Find where the given text appears and provide that cell's center as (x, y) coordinate. 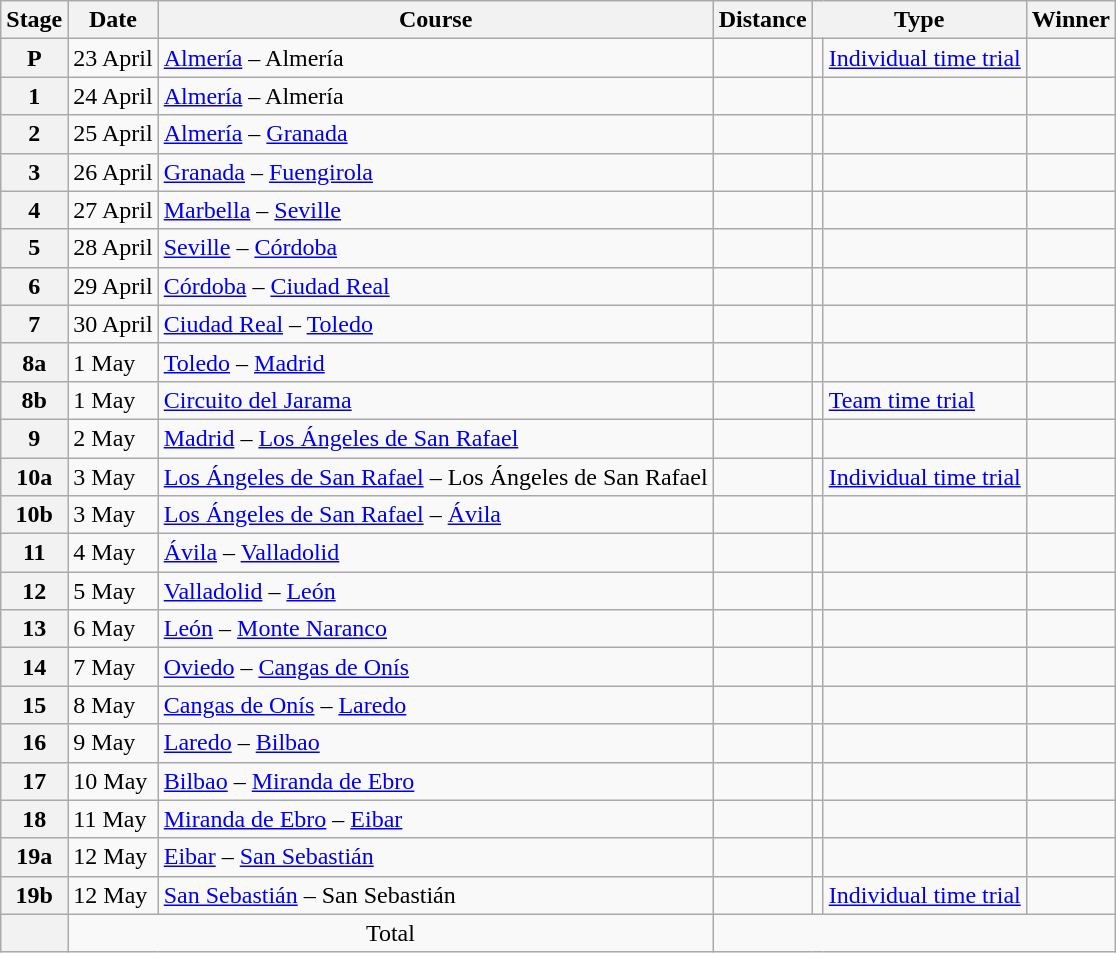
11 May (113, 819)
9 (34, 438)
10 May (113, 781)
Distance (762, 20)
Valladolid – León (436, 591)
Cangas de Onís – Laredo (436, 705)
9 May (113, 743)
25 April (113, 134)
Seville – Córdoba (436, 248)
2 (34, 134)
Winner (1070, 20)
4 (34, 210)
Granada – Fuengirola (436, 172)
29 April (113, 286)
8 May (113, 705)
Miranda de Ebro – Eibar (436, 819)
Toledo – Madrid (436, 362)
7 May (113, 667)
Eibar – San Sebastián (436, 857)
Ciudad Real – Toledo (436, 324)
Laredo – Bilbao (436, 743)
15 (34, 705)
Ávila – Valladolid (436, 553)
30 April (113, 324)
San Sebastián – San Sebastián (436, 895)
11 (34, 553)
16 (34, 743)
19a (34, 857)
Marbella – Seville (436, 210)
Bilbao – Miranda de Ebro (436, 781)
19b (34, 895)
2 May (113, 438)
5 May (113, 591)
23 April (113, 58)
Circuito del Jarama (436, 400)
10b (34, 515)
28 April (113, 248)
8b (34, 400)
3 (34, 172)
Oviedo – Cangas de Onís (436, 667)
24 April (113, 96)
1 (34, 96)
Córdoba – Ciudad Real (436, 286)
Type (919, 20)
P (34, 58)
14 (34, 667)
León – Monte Naranco (436, 629)
13 (34, 629)
Stage (34, 20)
27 April (113, 210)
Almería – Granada (436, 134)
Course (436, 20)
12 (34, 591)
Los Ángeles de San Rafael – Ávila (436, 515)
Date (113, 20)
10a (34, 477)
5 (34, 248)
18 (34, 819)
6 (34, 286)
26 April (113, 172)
8a (34, 362)
7 (34, 324)
Team time trial (924, 400)
6 May (113, 629)
Total (390, 933)
17 (34, 781)
Madrid – Los Ángeles de San Rafael (436, 438)
4 May (113, 553)
Los Ángeles de San Rafael – Los Ángeles de San Rafael (436, 477)
